Provide the (X, Y) coordinate of the cell's center where the given text is located.  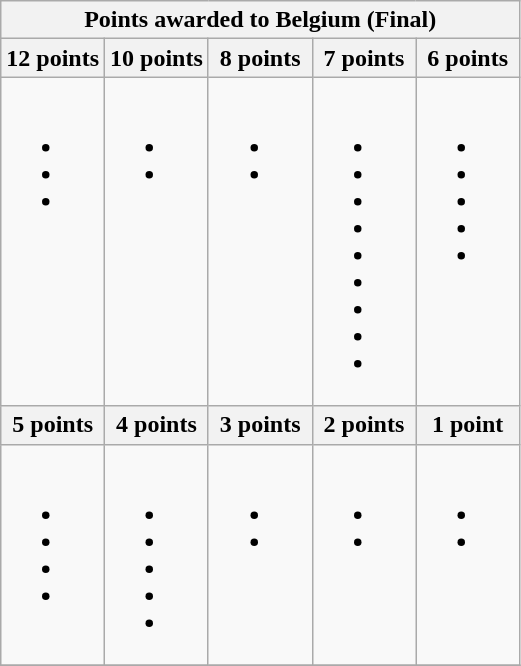
12 points (53, 58)
10 points (157, 58)
4 points (157, 425)
5 points (53, 425)
6 points (468, 58)
2 points (364, 425)
Points awarded to Belgium (Final) (260, 20)
8 points (260, 58)
1 point (468, 425)
3 points (260, 425)
7 points (364, 58)
